Return (x, y) of the center of cell containing provided text 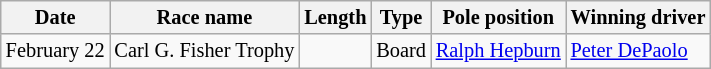
Peter DePaolo (638, 51)
Board (401, 51)
Length (335, 17)
Ralph Hepburn (498, 51)
February 22 (56, 51)
Carl G. Fisher Trophy (205, 51)
Date (56, 17)
Type (401, 17)
Race name (205, 17)
Winning driver (638, 17)
Pole position (498, 17)
